Locate the cell with the specified text and output its [X, Y] center coordinate. 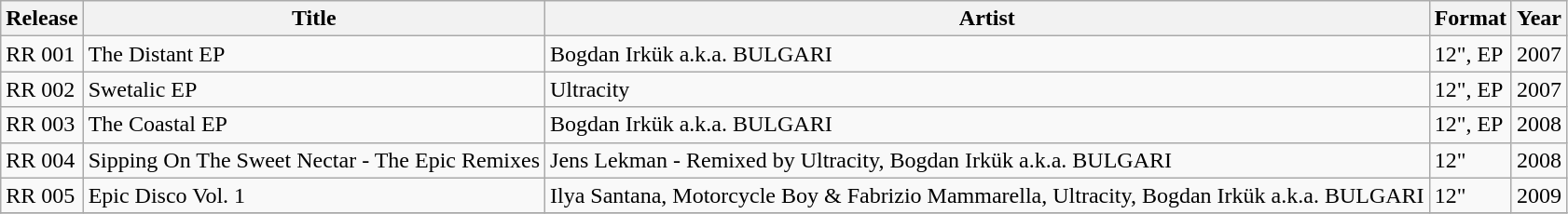
Artist [988, 19]
2009 [1538, 195]
Swetalic EP [313, 89]
Ilya Santana, Motorcycle Boy & Fabrizio Mammarella, Ultracity, Bogdan Irkük a.k.a. BULGARI [988, 195]
RR 002 [42, 89]
RR 003 [42, 125]
Ultracity [988, 89]
Format [1470, 19]
Epic Disco Vol. 1 [313, 195]
Sipping On The Sweet Nectar - The Epic Remixes [313, 160]
Jens Lekman - Remixed by Ultracity, Bogdan Irkük a.k.a. BULGARI [988, 160]
The Distant EP [313, 54]
RR 005 [42, 195]
Title [313, 19]
Release [42, 19]
RR 001 [42, 54]
The Coastal EP [313, 125]
Year [1538, 19]
RR 004 [42, 160]
